Scan for the cell matching the given text and deliver its [X, Y] coordinate at center. 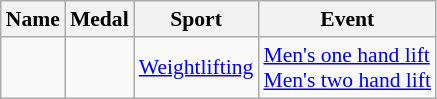
Men's one hand liftMen's two hand lift [347, 68]
Name [33, 19]
Event [347, 19]
Weightlifting [196, 68]
Sport [196, 19]
Medal [100, 19]
